For the text-containing cell, return its midpoint in (X, Y) coordinate format. 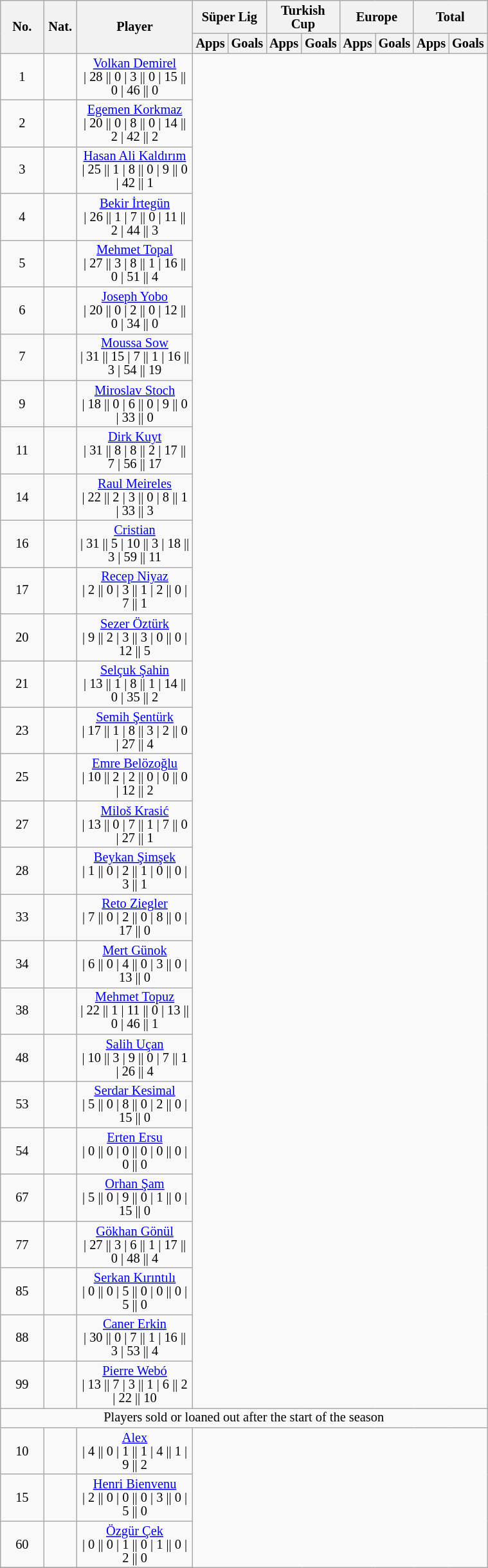
Cristian | 31 || 5 | 10 || 3 | 18 || 3 | 59 || 11 (134, 544)
5 (22, 264)
Dirk Kuyt | 31 || 8 | 8 || 2 | 17 || 7 | 56 || 17 (134, 450)
Miloš Krasić | 13 || 0 | 7 || 1 | 7 || 0 | 27 || 1 (134, 824)
33 (22, 917)
Emre Belözoğlu | 10 || 2 | 2 || 0 | 0 || 0 | 12 || 2 (134, 777)
Selçuk Şahin | 13 || 1 | 8 || 1 | 14 || 0 | 35 || 2 (134, 684)
27 (22, 824)
Moussa Sow | 31 || 15 | 7 || 1 | 16 || 3 | 54 || 19 (134, 357)
21 (22, 684)
Volkan Demirel | 28 || 0 | 3 || 0 | 15 || 0 | 46 || 0 (134, 77)
Erten Ersu | 0 || 0 | 0 || 0 | 0 || 0 | 0 || 0 (134, 1151)
Miroslav Stoch | 18 || 0 | 6 || 0 | 9 || 0 | 33 || 0 (134, 404)
7 (22, 357)
77 (22, 1245)
Caner Erkin | 30 || 0 | 7 || 1 | 16 || 3 | 53 || 4 (134, 1337)
Europe (377, 17)
2 (22, 123)
25 (22, 777)
60 (22, 1544)
11 (22, 450)
Total (450, 17)
Salih Uçan | 10 || 3 | 9 || 0 | 7 || 1 | 26 || 4 (134, 1057)
48 (22, 1057)
Süper Lig (230, 17)
Player (134, 26)
34 (22, 964)
1 (22, 77)
Semih Şentürk | 17 || 1 | 8 || 3 | 2 || 0 | 27 || 4 (134, 730)
Özgür Çek | 0 || 0 | 1 || 0 | 1 || 0 | 2 || 0 (134, 1544)
Mert Günok | 6 || 0 | 4 || 0 | 3 || 0 | 13 || 0 (134, 964)
Nat. (60, 26)
85 (22, 1291)
Pierre Webó | 13 || 7 | 3 || 1 | 6 || 2 | 22 || 10 (134, 1385)
88 (22, 1337)
Raul Meireles | 22 || 2 | 3 || 0 | 8 || 1 | 33 || 3 (134, 498)
14 (22, 498)
Serkan Kırıntılı | 0 || 0 | 5 || 0 | 0 || 0 | 5 || 0 (134, 1291)
Beykan Şimşek | 1 || 0 | 2 || 1 | 0 || 0 | 3 || 1 (134, 870)
Mehmet Topal | 27 || 3 | 8 || 1 | 16 || 0 | 51 || 4 (134, 264)
9 (22, 404)
99 (22, 1385)
Bekir İrtegün | 26 || 1 | 7 || 0 | 11 || 2 | 44 || 3 (134, 217)
Orhan Şam | 5 || 0 | 9 || 0 | 1 || 0 | 15 || 0 (134, 1197)
Serdar Kesimal | 5 || 0 | 8 || 0 | 2 || 0 | 15 || 0 (134, 1104)
No. (22, 26)
15 (22, 1498)
Egemen Korkmaz | 20 || 0 | 8 || 0 | 14 || 2 | 42 || 2 (134, 123)
53 (22, 1104)
Gökhan Gönül | 27 || 3 | 6 || 1 | 17 || 0 | 48 || 4 (134, 1245)
17 (22, 590)
Mehmet Topuz | 22 || 1 | 11 || 0 | 13 || 0 | 46 || 1 (134, 1011)
Hasan Ali Kaldırım | 25 || 1 | 8 || 0 | 9 || 0 | 42 || 1 (134, 170)
Sezer Öztürk | 9 || 2 | 3 || 3 | 0 || 0 | 12 || 5 (134, 638)
67 (22, 1197)
Turkish Cup (303, 17)
3 (22, 170)
Joseph Yobo | 20 || 0 | 2 || 0 | 12 || 0 | 34 || 0 (134, 310)
38 (22, 1011)
10 (22, 1450)
6 (22, 310)
Alex | 4 || 0 | 1 || 1 | 4 || 1 | 9 || 2 (134, 1450)
Recep Niyaz | 2 || 0 | 3 || 1 | 2 || 0 | 7 || 1 (134, 590)
Players sold or loaned out after the start of the season (244, 1418)
28 (22, 870)
54 (22, 1151)
20 (22, 638)
23 (22, 730)
4 (22, 217)
Henri Bienvenu | 2 || 0 | 0 || 0 | 3 || 0 | 5 || 0 (134, 1498)
16 (22, 544)
Reto Ziegler | 7 || 0 | 2 || 0 | 8 || 0 | 17 || 0 (134, 917)
